Scan for the cell matching the given text and deliver its (x, y) coordinate at center. 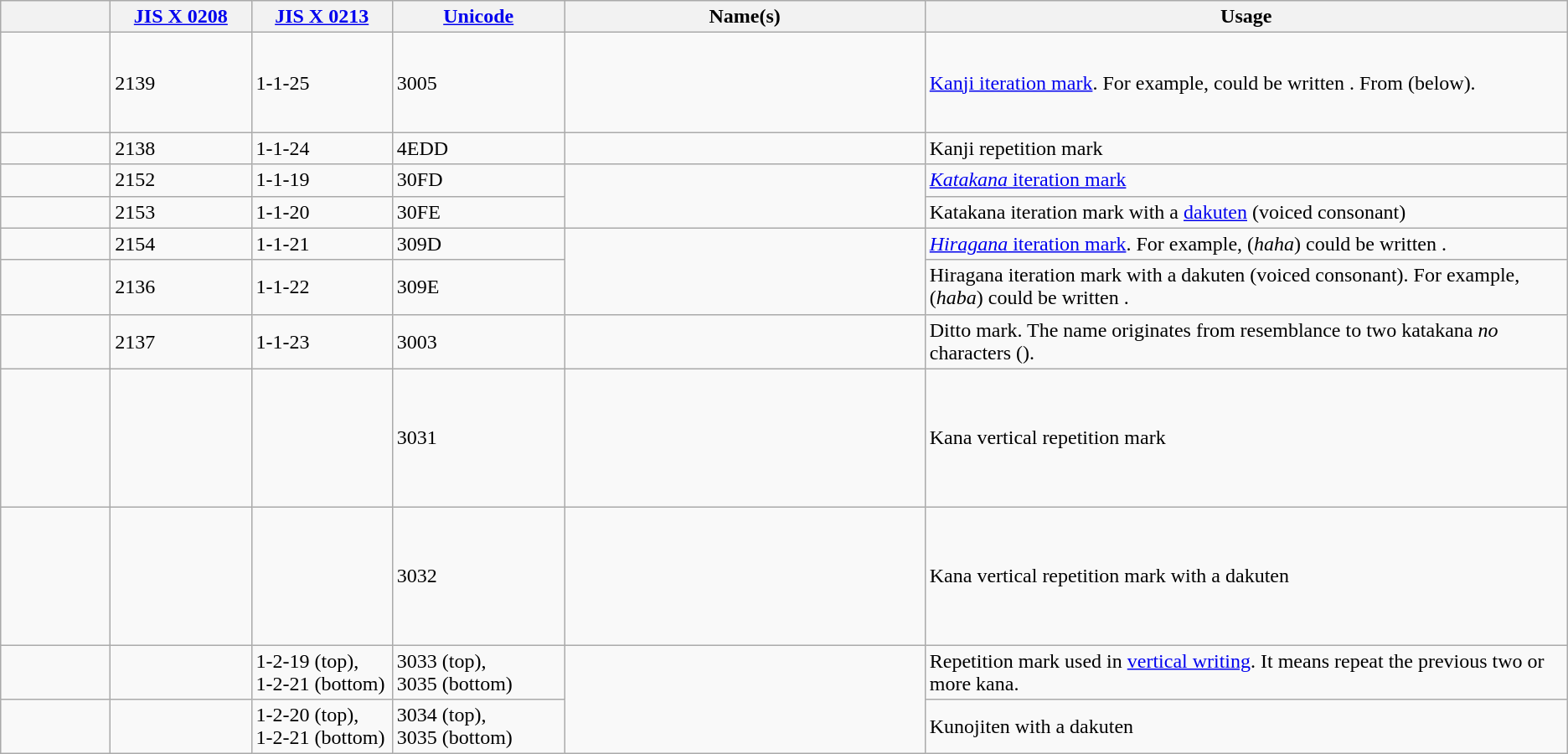
1-1-22 (322, 287)
Ditto mark. The name originates from resemblance to two katakana no characters (). (1246, 342)
2136 (181, 287)
30FD (478, 180)
1-1-20 (322, 212)
Usage (1246, 17)
JIS X 0213 (322, 17)
Kanji iteration mark. For example, could be written . From (below). (1246, 82)
1-1-21 (322, 244)
Unicode (478, 17)
3033 (top), 3035 (bottom) (478, 672)
309E (478, 287)
4EDD (478, 148)
2154 (181, 244)
Hiragana iteration mark with a dakuten (voiced consonant). For example, (haba) could be written . (1246, 287)
3031 (478, 437)
3034 (top), 3035 (bottom) (478, 727)
1-1-19 (322, 180)
2152 (181, 180)
Hiragana iteration mark. For example, (haha) could be written . (1246, 244)
Repetition mark used in vertical writing. It means repeat the previous two or more kana. (1246, 672)
3032 (478, 576)
1-1-23 (322, 342)
1-2-19 (top), 1-2-21 (bottom) (322, 672)
Kana vertical repetition mark with a dakuten (1246, 576)
Katakana iteration mark with a dakuten (voiced consonant) (1246, 212)
Kanji repetition mark (1246, 148)
JIS X 0208 (181, 17)
309D (478, 244)
Katakana iteration mark (1246, 180)
1-1-24 (322, 148)
30FE (478, 212)
Kunojiten with a dakuten (1246, 727)
Kana vertical repetition mark (1246, 437)
3005 (478, 82)
Name(s) (745, 17)
2139 (181, 82)
1-2-20 (top), 1-2-21 (bottom) (322, 727)
3003 (478, 342)
2153 (181, 212)
2138 (181, 148)
1-1-25 (322, 82)
2137 (181, 342)
